Capture the cell that displays the provided text and extract its [X, Y] central coordinate. 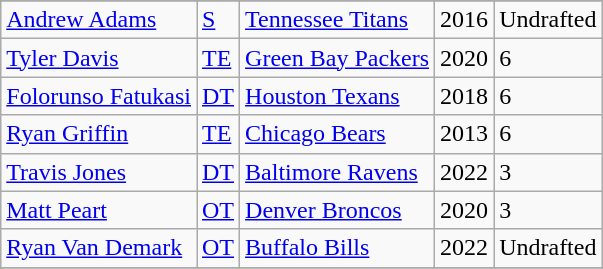
Denver Broncos [338, 210]
Baltimore Ravens [338, 172]
S [218, 20]
Travis Jones [99, 172]
Tennessee Titans [338, 20]
2018 [464, 96]
Buffalo Bills [338, 248]
Chicago Bears [338, 134]
Matt Peart [99, 210]
Ryan Van Demark [99, 248]
Houston Texans [338, 96]
Folorunso Fatukasi [99, 96]
2016 [464, 20]
Green Bay Packers [338, 58]
Ryan Griffin [99, 134]
Tyler Davis [99, 58]
Andrew Adams [99, 20]
2013 [464, 134]
